For the text-containing cell, return its midpoint in [X, Y] coordinate format. 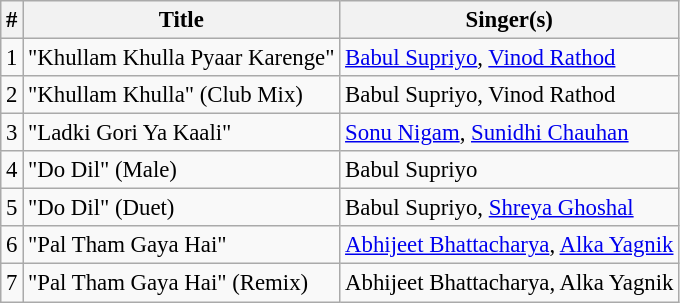
Singer(s) [510, 20]
4 [12, 170]
"Do Dil" (Male) [182, 170]
3 [12, 133]
6 [12, 245]
"Pal Tham Gaya Hai" [182, 245]
2 [12, 95]
"Khullam Khulla" (Club Mix) [182, 95]
"Pal Tham Gaya Hai" (Remix) [182, 283]
Title [182, 20]
7 [12, 283]
Sonu Nigam, Sunidhi Chauhan [510, 133]
Babul Supriyo, Shreya Ghoshal [510, 208]
"Khullam Khulla Pyaar Karenge" [182, 58]
"Ladki Gori Ya Kaali" [182, 133]
Babul Supriyo [510, 170]
"Do Dil" (Duet) [182, 208]
# [12, 20]
5 [12, 208]
1 [12, 58]
